Search for the cell housing the specified text and yield its [x, y] center coordinate. 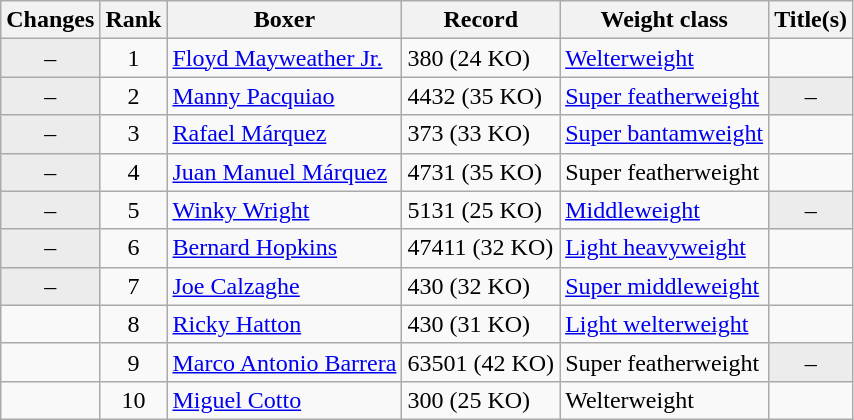
Light welterweight [664, 324]
Ricky Hatton [284, 324]
Bernard Hopkins [284, 248]
9 [134, 362]
Super bantamweight [664, 134]
Winky Wright [284, 210]
47411 (32 KO) [481, 248]
Light heavyweight [664, 248]
Marco Antonio Barrera [284, 362]
Title(s) [811, 20]
4 [134, 172]
63501 (42 KO) [481, 362]
Floyd Mayweather Jr. [284, 58]
7 [134, 286]
Rank [134, 20]
2 [134, 96]
Middleweight [664, 210]
Joe Calzaghe [284, 286]
430 (32 KO) [481, 286]
300 (25 KO) [481, 400]
10 [134, 400]
Manny Pacquiao [284, 96]
4731 (35 KO) [481, 172]
4432 (35 KO) [481, 96]
380 (24 KO) [481, 58]
430 (31 KO) [481, 324]
Weight class [664, 20]
8 [134, 324]
6 [134, 248]
1 [134, 58]
Super middleweight [664, 286]
Juan Manuel Márquez [284, 172]
Miguel Cotto [284, 400]
3 [134, 134]
Changes [50, 20]
Record [481, 20]
5131 (25 KO) [481, 210]
373 (33 KO) [481, 134]
Rafael Márquez [284, 134]
Boxer [284, 20]
5 [134, 210]
